From the cell containing the given text, extract its center point as [X, Y] coordinate. 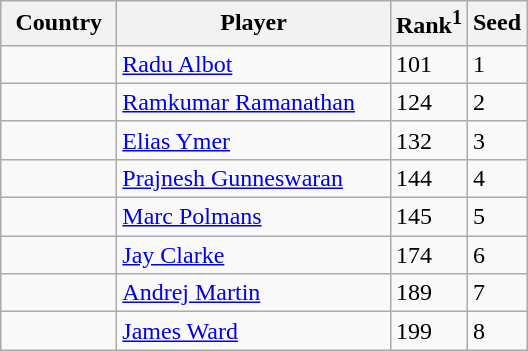
Seed [496, 24]
145 [428, 217]
2 [496, 102]
1 [496, 64]
Prajnesh Gunneswaran [254, 178]
174 [428, 255]
199 [428, 331]
4 [496, 178]
Radu Albot [254, 64]
Andrej Martin [254, 293]
Elias Ymer [254, 140]
132 [428, 140]
8 [496, 331]
3 [496, 140]
6 [496, 255]
James Ward [254, 331]
7 [496, 293]
Ramkumar Ramanathan [254, 102]
Player [254, 24]
189 [428, 293]
124 [428, 102]
144 [428, 178]
Country [59, 24]
5 [496, 217]
Rank1 [428, 24]
Jay Clarke [254, 255]
101 [428, 64]
Marc Polmans [254, 217]
